For the text-containing cell, return its midpoint in [X, Y] coordinate format. 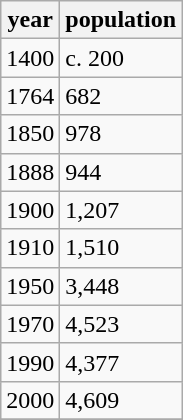
4,523 [121, 324]
4,377 [121, 362]
3,448 [121, 286]
682 [121, 96]
4,609 [121, 400]
1900 [30, 210]
year [30, 20]
1970 [30, 324]
944 [121, 172]
1888 [30, 172]
1910 [30, 248]
978 [121, 134]
2000 [30, 400]
population [121, 20]
1764 [30, 96]
1,510 [121, 248]
1950 [30, 286]
c. 200 [121, 58]
1,207 [121, 210]
1990 [30, 362]
1850 [30, 134]
1400 [30, 58]
